Capture the cell that displays the provided text and extract its (X, Y) central coordinate. 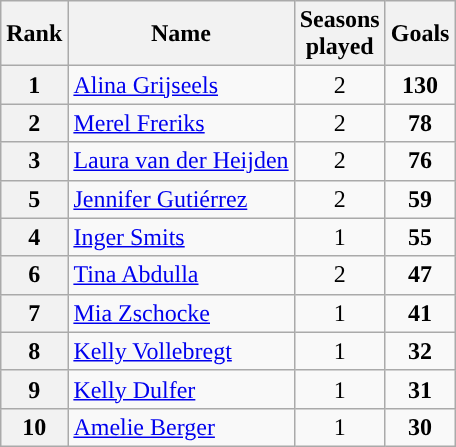
Kelly Vollebregt (181, 351)
Kelly Dulfer (181, 389)
3 (34, 161)
6 (34, 275)
Alina Grijseels (181, 85)
Inger Smits (181, 237)
47 (420, 275)
5 (34, 199)
76 (420, 161)
Mia Zschocke (181, 313)
Laura van der Heijden (181, 161)
Goals (420, 34)
41 (420, 313)
Tina Abdulla (181, 275)
78 (420, 123)
Amelie Berger (181, 427)
Rank (34, 34)
Seasonsplayed (340, 34)
59 (420, 199)
130 (420, 85)
32 (420, 351)
10 (34, 427)
7 (34, 313)
Name (181, 34)
Jennifer Gutiérrez (181, 199)
55 (420, 237)
30 (420, 427)
4 (34, 237)
9 (34, 389)
31 (420, 389)
Merel Freriks (181, 123)
8 (34, 351)
